Scan for the cell matching the given text and deliver its [X, Y] coordinate at center. 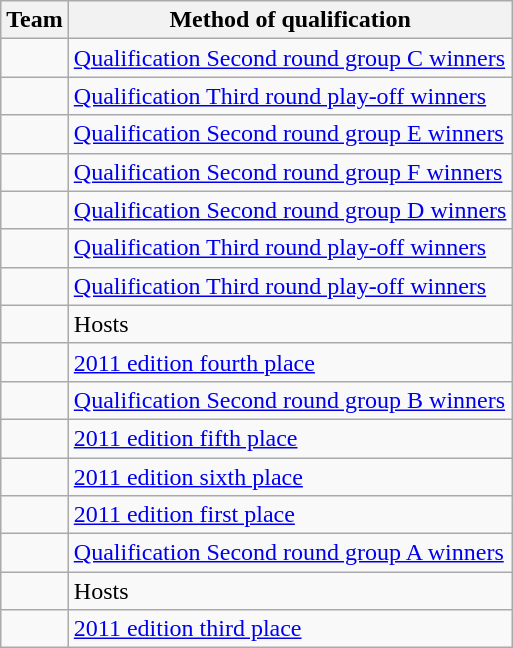
Qualification Second round group F winners [290, 172]
Qualification Second round group A winners [290, 553]
2011 edition fifth place [290, 438]
Team [35, 20]
Qualification Second round group C winners [290, 58]
2011 edition sixth place [290, 477]
Method of qualification [290, 20]
2011 edition third place [290, 629]
2011 edition fourth place [290, 362]
2011 edition first place [290, 515]
Qualification Second round group B winners [290, 400]
Qualification Second round group D winners [290, 210]
Qualification Second round group E winners [290, 134]
